Determine the (X, Y) coordinate at the center of the cell enclosing the given text.  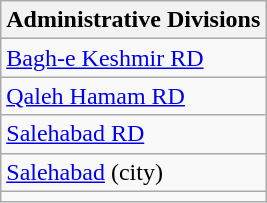
Administrative Divisions (134, 20)
Qaleh Hamam RD (134, 96)
Salehabad (city) (134, 172)
Salehabad RD (134, 134)
Bagh-e Keshmir RD (134, 58)
